Find where the given text appears and provide that cell's center as [X, Y] coordinate. 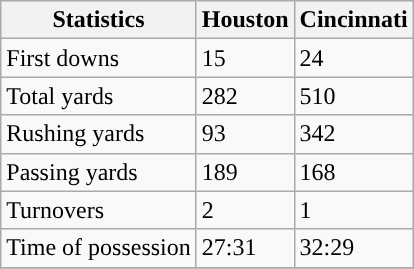
189 [245, 172]
510 [354, 96]
2 [245, 210]
168 [354, 172]
Rushing yards [99, 134]
Turnovers [99, 210]
1 [354, 210]
342 [354, 134]
Passing yards [99, 172]
Cincinnati [354, 20]
Statistics [99, 20]
32:29 [354, 248]
27:31 [245, 248]
Total yards [99, 96]
15 [245, 58]
Houston [245, 20]
24 [354, 58]
First downs [99, 58]
Time of possession [99, 248]
93 [245, 134]
282 [245, 96]
